Find where the given text appears and provide that cell's center as [x, y] coordinate. 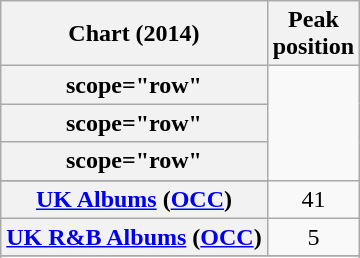
Peakposition [313, 34]
Chart (2014) [134, 34]
41 [313, 199]
5 [313, 237]
UK Albums (OCC) [134, 199]
UK R&B Albums (OCC) [134, 237]
